Pinpoint the cell where the given text exists, returning its [x, y] midpoint coordinate. 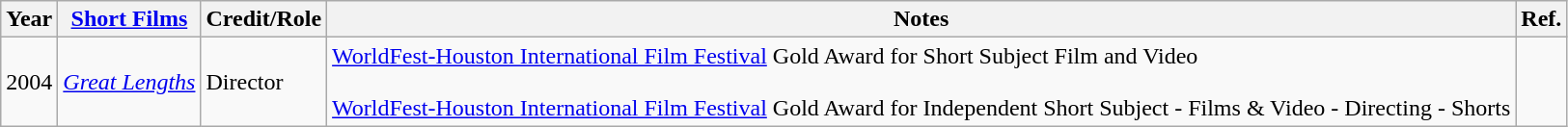
Notes [922, 19]
Ref. [1542, 19]
Short Films [129, 19]
Great Lengths [129, 82]
2004 [29, 82]
Year [29, 19]
Credit/Role [264, 19]
Director [264, 82]
